Scan for the cell matching the given text and deliver its (x, y) coordinate at center. 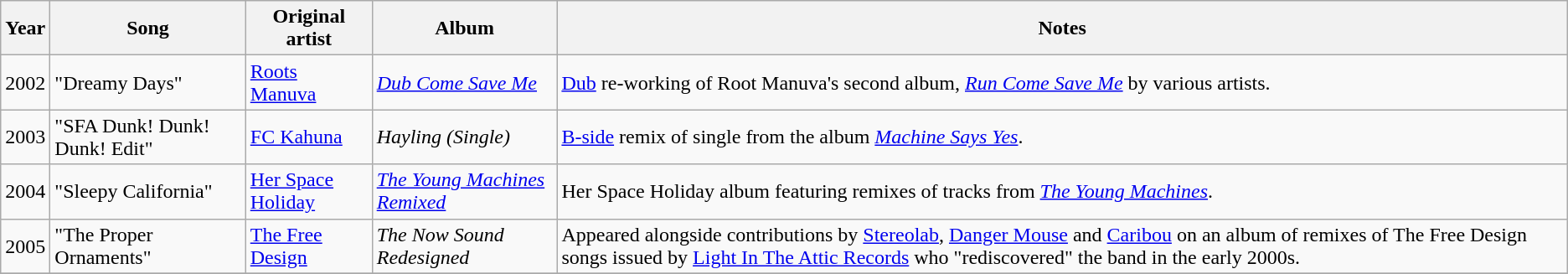
"SFA Dunk! Dunk! Dunk! Edit" (147, 137)
"Dreamy Days" (147, 82)
Her Space Holiday (308, 191)
2005 (25, 246)
Her Space Holiday album featuring remixes of tracks from The Young Machines. (1062, 191)
Notes (1062, 28)
The Free Design (308, 246)
"Sleepy California" (147, 191)
2004 (25, 191)
The Young Machines Remixed (464, 191)
Album (464, 28)
Dub re-working of Root Manuva's second album, Run Come Save Me by various artists. (1062, 82)
Roots Manuva (308, 82)
Original artist (308, 28)
The Now Sound Redesigned (464, 246)
Year (25, 28)
FC Kahuna (308, 137)
2002 (25, 82)
B-side remix of single from the album Machine Says Yes. (1062, 137)
Dub Come Save Me (464, 82)
"The Proper Ornaments" (147, 246)
2003 (25, 137)
Song (147, 28)
Hayling (Single) (464, 137)
